Identify which cell holds the provided text, then report its [x, y] central coordinate. 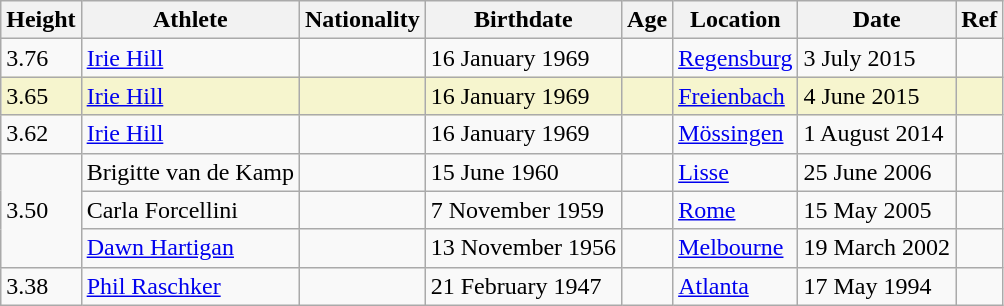
3.62 [41, 134]
17 May 1994 [877, 286]
1 August 2014 [877, 134]
15 May 2005 [877, 210]
Regensburg [736, 58]
Phil Raschker [190, 286]
Ref [980, 20]
Carla Forcellini [190, 210]
Athlete [190, 20]
Dawn Hartigan [190, 248]
Location [736, 20]
13 November 1956 [523, 248]
3.38 [41, 286]
Date [877, 20]
Rome [736, 210]
3.50 [41, 210]
Lisse [736, 172]
Height [41, 20]
25 June 2006 [877, 172]
Nationality [362, 20]
Melbourne [736, 248]
3.76 [41, 58]
Brigitte van de Kamp [190, 172]
3.65 [41, 96]
Freienbach [736, 96]
4 June 2015 [877, 96]
Atlanta [736, 286]
Age [648, 20]
3 July 2015 [877, 58]
Mössingen [736, 134]
15 June 1960 [523, 172]
7 November 1959 [523, 210]
21 February 1947 [523, 286]
Birthdate [523, 20]
19 March 2002 [877, 248]
